Provide the [x, y] coordinate of the cell's center where the given text is located.  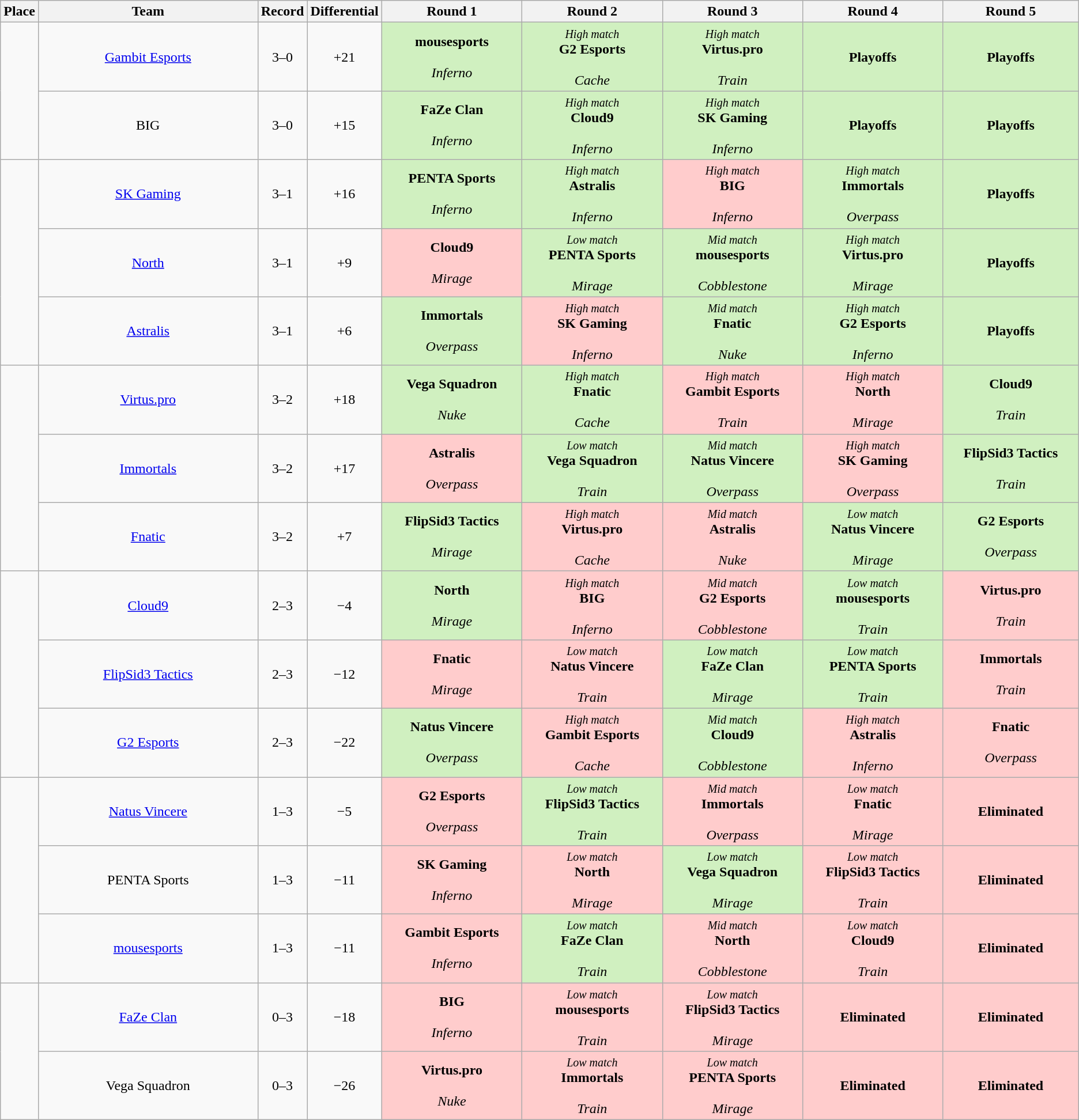
BIGInferno [452, 1017]
Mid matchNatus VincereOverpass [732, 468]
Immortals [148, 468]
High matchImmortalsOverpass [873, 194]
Gambit Esports [148, 56]
FlipSid3 Tactics [148, 674]
−12 [345, 674]
Mid matchNorthCobblestone [732, 948]
High matchVirtus.proCache [593, 537]
Record [282, 12]
Place [20, 12]
SK GamingInferno [452, 880]
Natus VincereOverpass [452, 742]
Cloud9Train [1011, 400]
Mid matchFnaticNuke [732, 331]
+9 [345, 263]
High matchVirtus.proTrain [732, 56]
High matchGambit EsportsTrain [732, 400]
Mid matchAstralisNuke [732, 537]
+21 [345, 56]
Round 5 [1011, 12]
Gambit EsportsInferno [452, 948]
+6 [345, 331]
−22 [345, 742]
Cloud9Mirage [452, 263]
Low matchNorthMirage [593, 880]
Round 1 [452, 12]
FaZe ClanInferno [452, 126]
+16 [345, 194]
Low matchCloud9Train [873, 948]
NorthMirage [452, 605]
−26 [345, 1085]
PENTA SportsInferno [452, 194]
High matchFnaticCache [593, 400]
Mid matchmousesportsCobblestone [732, 263]
Mid matchG2 EsportsCobblestone [732, 605]
Natus Vincere [148, 811]
High matchG2 EsportsCache [593, 56]
+15 [345, 126]
−4 [345, 605]
Low matchImmortalsTrain [593, 1085]
Mid matchCloud9Cobblestone [732, 742]
SK Gaming [148, 194]
−18 [345, 1017]
BIG [148, 126]
Low matchNatus VincereMirage [873, 537]
Fnatic [148, 537]
Vega Squadron [148, 1085]
FlipSid3 TacticsMirage [452, 537]
High matchG2 EsportsInferno [873, 331]
FlipSid3 TacticsTrain [1011, 468]
Virtus.pro [148, 400]
FnaticOverpass [1011, 742]
+17 [345, 468]
Low matchFaZe ClanMirage [732, 674]
Low matchFlipSid3 TacticsMirage [732, 1017]
Virtus.proTrain [1011, 605]
High matchNorthMirage [873, 400]
High matchCloud9Inferno [593, 126]
Round 2 [593, 12]
PENTA Sports [148, 880]
FnaticMirage [452, 674]
North [148, 263]
Cloud9 [148, 605]
Low matchVega SquadronMirage [732, 880]
Vega SquadronNuke [452, 400]
Round 4 [873, 12]
−5 [345, 811]
mousesportsInferno [452, 56]
High matchSK GamingOverpass [873, 468]
ImmortalsTrain [1011, 674]
Differential [345, 12]
mousesports [148, 948]
Team [148, 12]
Virtus.proNuke [452, 1085]
Round 3 [732, 12]
High matchVirtus.proMirage [873, 263]
Low matchVega SquadronTrain [593, 468]
AstralisOverpass [452, 468]
Low matchPENTA SportsTrain [873, 674]
FaZe Clan [148, 1017]
+18 [345, 400]
+7 [345, 537]
Mid matchImmortalsOverpass [732, 811]
Astralis [148, 331]
G2 Esports [148, 742]
Low matchFaZe ClanTrain [593, 948]
Low matchNatus VincereTrain [593, 674]
ImmortalsOverpass [452, 331]
Low matchFnaticMirage [873, 811]
High matchGambit EsportsCache [593, 742]
